Identify which cell holds the provided text, then report its [X, Y] central coordinate. 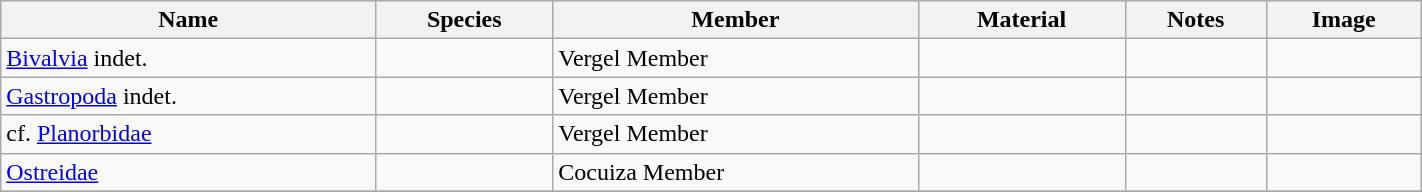
Gastropoda indet. [188, 96]
Name [188, 20]
cf. Planorbidae [188, 134]
Notes [1196, 20]
Member [736, 20]
Material [1022, 20]
Cocuiza Member [736, 172]
Image [1344, 20]
Ostreidae [188, 172]
Bivalvia indet. [188, 58]
Species [464, 20]
